From the cell containing the given text, extract its center point as (x, y) coordinate. 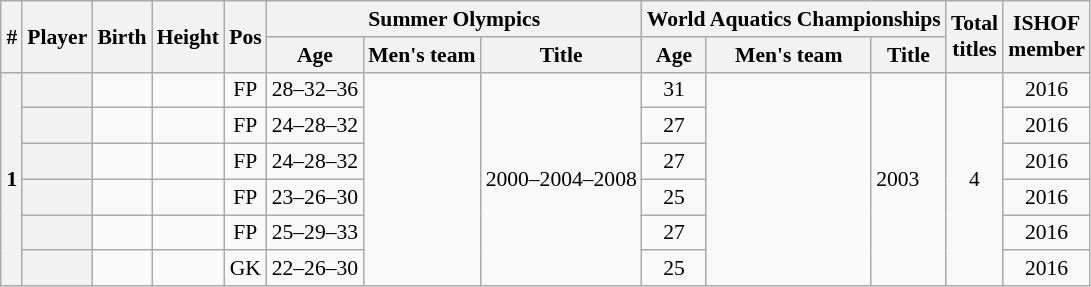
GK (246, 269)
22–26–30 (315, 269)
31 (674, 90)
Height (188, 36)
Pos (246, 36)
28–32–36 (315, 90)
ISHOFmember (1046, 36)
Summer Olympics (454, 19)
1 (12, 179)
2003 (908, 179)
Birth (122, 36)
# (12, 36)
Player (57, 36)
4 (974, 179)
23–26–30 (315, 197)
25–29–33 (315, 233)
Totaltitles (974, 36)
2000–2004–2008 (562, 179)
World Aquatics Championships (794, 19)
